For the text-containing cell, return its midpoint in (X, Y) coordinate format. 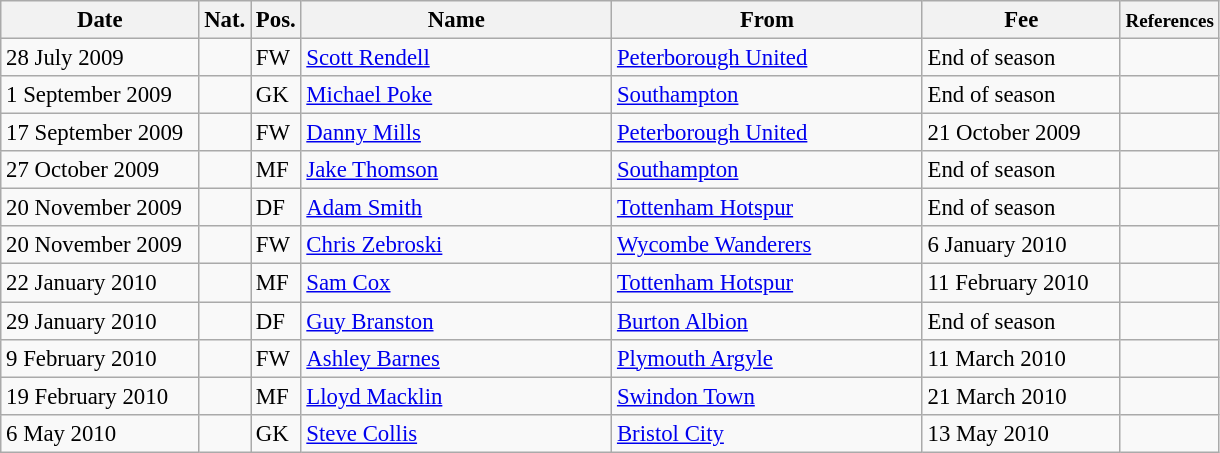
Scott Rendell (456, 58)
21 March 2010 (1021, 396)
11 March 2010 (1021, 358)
17 September 2009 (100, 133)
Burton Albion (768, 321)
Wycombe Wanderers (768, 245)
22 January 2010 (100, 283)
Bristol City (768, 433)
From (768, 20)
13 May 2010 (1021, 433)
Nat. (225, 20)
9 February 2010 (100, 358)
Ashley Barnes (456, 358)
Michael Poke (456, 95)
21 October 2009 (1021, 133)
Guy Branston (456, 321)
Date (100, 20)
6 January 2010 (1021, 245)
Fee (1021, 20)
Swindon Town (768, 396)
Chris Zebroski (456, 245)
References (1170, 20)
Sam Cox (456, 283)
28 July 2009 (100, 58)
27 October 2009 (100, 170)
Adam Smith (456, 208)
6 May 2010 (100, 433)
Jake Thomson (456, 170)
1 September 2009 (100, 95)
29 January 2010 (100, 321)
19 February 2010 (100, 396)
Plymouth Argyle (768, 358)
Danny Mills (456, 133)
11 February 2010 (1021, 283)
Name (456, 20)
Steve Collis (456, 433)
Lloyd Macklin (456, 396)
Pos. (276, 20)
